Search for the cell housing the specified text and yield its (X, Y) center coordinate. 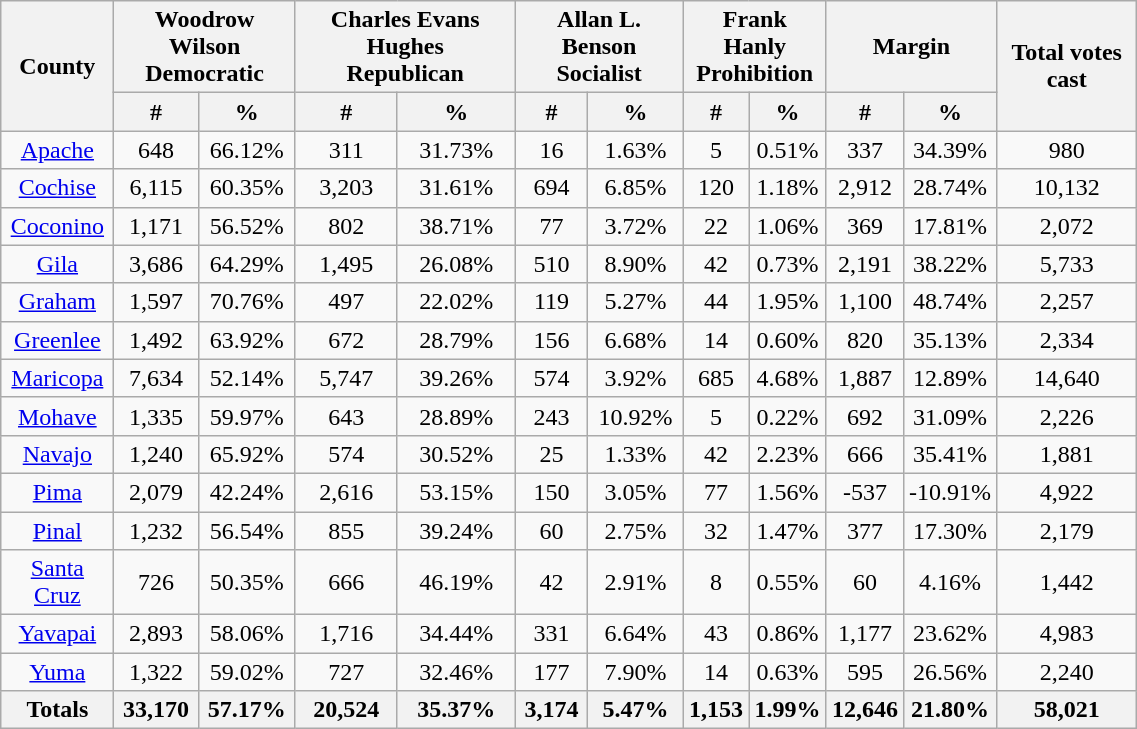
Santa Cruz (58, 582)
46.19% (456, 582)
Frank HanlyProhibition (754, 47)
34.39% (950, 150)
1,716 (346, 634)
Graham (58, 302)
5.27% (636, 302)
60.35% (246, 188)
35.13% (950, 340)
21.80% (950, 710)
2,072 (1066, 226)
Mohave (58, 416)
1.63% (636, 150)
1,335 (156, 416)
1.06% (788, 226)
6.85% (636, 188)
17.81% (950, 226)
0.51% (788, 150)
Margin (911, 47)
Yavapai (58, 634)
35.37% (456, 710)
Yuma (58, 672)
1,495 (346, 264)
6,115 (156, 188)
32 (716, 531)
Allan L. BensonSocialist (599, 47)
1,597 (156, 302)
726 (156, 582)
4,983 (1066, 634)
Apache (58, 150)
48.74% (950, 302)
Maricopa (58, 378)
692 (864, 416)
70.76% (246, 302)
23.62% (950, 634)
2,616 (346, 492)
28.89% (456, 416)
0.63% (788, 672)
Charles Evans HughesRepublican (405, 47)
County (58, 66)
43 (716, 634)
510 (552, 264)
31.09% (950, 416)
30.52% (456, 454)
120 (716, 188)
331 (552, 634)
20,524 (346, 710)
16 (552, 150)
2.91% (636, 582)
65.92% (246, 454)
38.71% (456, 226)
727 (346, 672)
12,646 (864, 710)
1,171 (156, 226)
6.64% (636, 634)
4,922 (1066, 492)
685 (716, 378)
63.92% (246, 340)
28.79% (456, 340)
10,132 (1066, 188)
42.24% (246, 492)
2,334 (1066, 340)
2.75% (636, 531)
820 (864, 340)
33,170 (156, 710)
643 (346, 416)
Cochise (58, 188)
4.68% (788, 378)
2,257 (1066, 302)
1.56% (788, 492)
595 (864, 672)
2,893 (156, 634)
8 (716, 582)
Gila (58, 264)
0.22% (788, 416)
177 (552, 672)
1,887 (864, 378)
243 (552, 416)
337 (864, 150)
32.46% (456, 672)
Woodrow WilsonDemocratic (204, 47)
150 (552, 492)
-537 (864, 492)
2,191 (864, 264)
1,322 (156, 672)
31.73% (456, 150)
22 (716, 226)
7,634 (156, 378)
311 (346, 150)
56.52% (246, 226)
25 (552, 454)
5.47% (636, 710)
119 (552, 302)
35.41% (950, 454)
2,179 (1066, 531)
156 (552, 340)
3.05% (636, 492)
39.26% (456, 378)
-10.91% (950, 492)
5,733 (1066, 264)
3,686 (156, 264)
0.60% (788, 340)
5,747 (346, 378)
855 (346, 531)
50.35% (246, 582)
1,232 (156, 531)
1.99% (788, 710)
Totals (58, 710)
497 (346, 302)
0.73% (788, 264)
38.22% (950, 264)
980 (1066, 150)
10.92% (636, 416)
1.33% (636, 454)
39.24% (456, 531)
1.47% (788, 531)
52.14% (246, 378)
Greenlee (58, 340)
672 (346, 340)
8.90% (636, 264)
1,153 (716, 710)
Navajo (58, 454)
2,912 (864, 188)
802 (346, 226)
377 (864, 531)
1,177 (864, 634)
1,881 (1066, 454)
59.02% (246, 672)
58.06% (246, 634)
12.89% (950, 378)
1,240 (156, 454)
648 (156, 150)
1,492 (156, 340)
Pima (58, 492)
7.90% (636, 672)
22.02% (456, 302)
31.61% (456, 188)
2,226 (1066, 416)
1,100 (864, 302)
4.16% (950, 582)
6.68% (636, 340)
694 (552, 188)
3.92% (636, 378)
3,174 (552, 710)
2,240 (1066, 672)
66.12% (246, 150)
1.95% (788, 302)
3,203 (346, 188)
59.97% (246, 416)
58,021 (1066, 710)
26.56% (950, 672)
57.17% (246, 710)
0.86% (788, 634)
1.18% (788, 188)
14,640 (1066, 378)
2,079 (156, 492)
369 (864, 226)
34.44% (456, 634)
3.72% (636, 226)
28.74% (950, 188)
Coconino (58, 226)
26.08% (456, 264)
0.55% (788, 582)
2.23% (788, 454)
Pinal (58, 531)
1,442 (1066, 582)
Total votes cast (1066, 66)
44 (716, 302)
56.54% (246, 531)
17.30% (950, 531)
64.29% (246, 264)
53.15% (456, 492)
